From the cell containing the given text, extract its center point as [X, Y] coordinate. 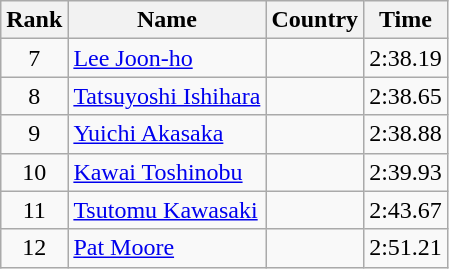
11 [34, 210]
Country [315, 20]
Lee Joon-ho [167, 58]
Time [406, 20]
Tsutomu Kawasaki [167, 210]
Tatsuyoshi Ishihara [167, 96]
10 [34, 172]
2:51.21 [406, 248]
12 [34, 248]
2:38.88 [406, 134]
Yuichi Akasaka [167, 134]
2:39.93 [406, 172]
2:43.67 [406, 210]
Name [167, 20]
Pat Moore [167, 248]
Rank [34, 20]
8 [34, 96]
7 [34, 58]
Kawai Toshinobu [167, 172]
2:38.65 [406, 96]
9 [34, 134]
2:38.19 [406, 58]
